For the text-containing cell, return its midpoint in [X, Y] coordinate format. 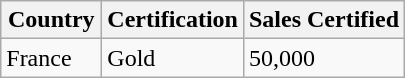
France [52, 58]
Sales Certified [324, 20]
Gold [173, 58]
Country [52, 20]
50,000 [324, 58]
Certification [173, 20]
